Pinpoint the cell where the given text exists, returning its [X, Y] midpoint coordinate. 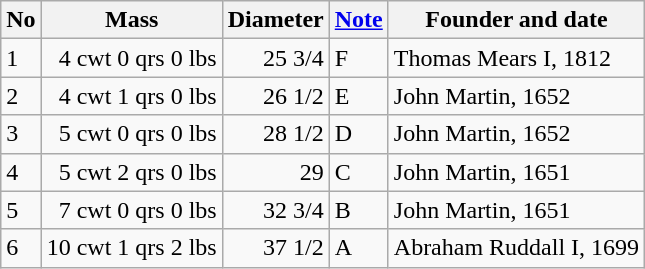
7 cwt 0 qrs 0 lbs [132, 210]
Abraham Ruddall I, 1699 [516, 248]
C [358, 172]
E [358, 96]
3 [21, 134]
B [358, 210]
D [358, 134]
A [358, 248]
32 3/4 [276, 210]
Thomas Mears I, 1812 [516, 58]
29 [276, 172]
37 1/2 [276, 248]
25 3/4 [276, 58]
5 cwt 0 qrs 0 lbs [132, 134]
4 cwt 1 qrs 0 lbs [132, 96]
26 1/2 [276, 96]
6 [21, 248]
No [21, 20]
2 [21, 96]
4 cwt 0 qrs 0 lbs [132, 58]
Mass [132, 20]
5 [21, 210]
4 [21, 172]
Note [358, 20]
Founder and date [516, 20]
F [358, 58]
Diameter [276, 20]
10 cwt 1 qrs 2 lbs [132, 248]
1 [21, 58]
5 cwt 2 qrs 0 lbs [132, 172]
28 1/2 [276, 134]
